For the text-containing cell, return its midpoint in [x, y] coordinate format. 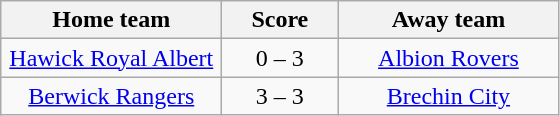
Home team [112, 20]
Brechin City [448, 96]
Berwick Rangers [112, 96]
Hawick Royal Albert [112, 58]
3 – 3 [280, 96]
Away team [448, 20]
Score [280, 20]
Albion Rovers [448, 58]
0 – 3 [280, 58]
